Return the (x, y) coordinate for the center point of the cell that contains the specified text.  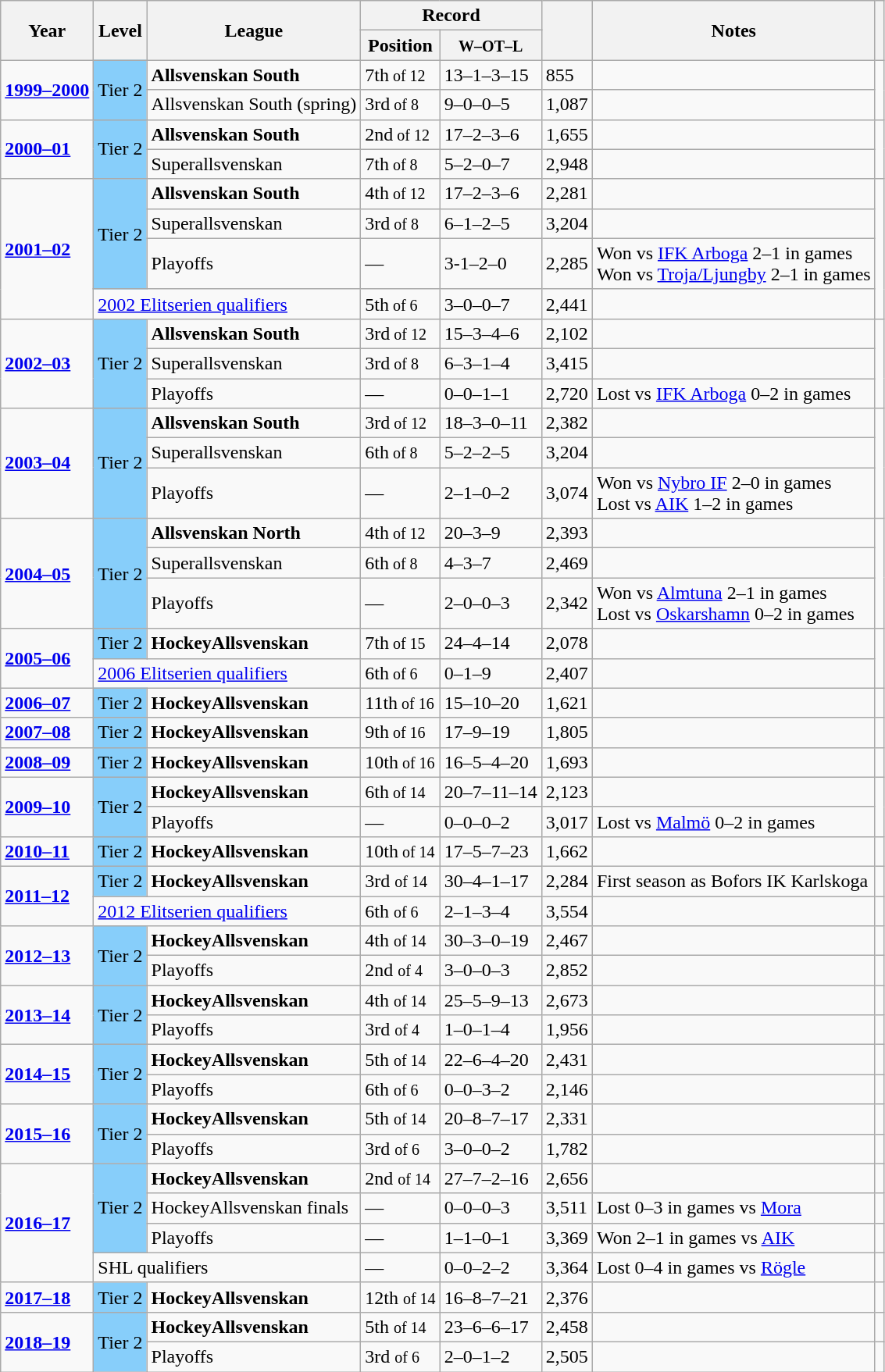
Level (120, 30)
1999–2000 (47, 90)
2,393 (567, 533)
6–3–1–4 (491, 363)
2,505 (567, 1356)
Allsvenskan South (spring) (254, 105)
League (254, 30)
2,467 (567, 941)
2012–13 (47, 956)
20–8–7–17 (491, 1119)
2,720 (567, 393)
2006 Elitserien qualifiers (227, 673)
4–3–7 (491, 563)
3,369 (567, 1238)
17–9–19 (491, 732)
Record (451, 16)
1,956 (567, 1030)
2016–17 (47, 1223)
22–6–4–20 (491, 1060)
2007–08 (47, 732)
W–OT–L (491, 45)
10th of 14 (400, 851)
18–3–0–11 (491, 423)
Lost vs IFK Arboga 0–2 in games (733, 393)
2,342 (567, 603)
0–0–0–3 (491, 1208)
3rd of 14 (400, 881)
30–3–0–19 (491, 941)
2014–15 (47, 1074)
16–5–4–20 (491, 762)
1,621 (567, 703)
0–0–1–1 (491, 393)
2,382 (567, 423)
1,805 (567, 732)
Notes (733, 30)
5–2–0–7 (491, 164)
2002 Elitserien qualifiers (227, 304)
16–8–7–21 (491, 1297)
2–1–0–2 (491, 494)
6–1–2–5 (491, 223)
Year (47, 30)
2011–12 (47, 896)
11th of 16 (400, 703)
10th of 16 (400, 762)
1,655 (567, 134)
First season as Bofors IK Karlskoga (733, 881)
2017–18 (47, 1297)
Won 2–1 in games vs AIK (733, 1238)
0–0–3–2 (491, 1089)
2,441 (567, 304)
3–0–0–3 (491, 971)
SHL qualifiers (227, 1267)
2012 Elitserien qualifiers (227, 911)
2nd of 12 (400, 134)
2,458 (567, 1327)
3–0–0–7 (491, 304)
3-1–2–0 (491, 264)
23–6–6–17 (491, 1327)
7th of 15 (400, 643)
2015–16 (47, 1134)
2018–19 (47, 1342)
Position (400, 45)
3,554 (567, 911)
2–0–1–2 (491, 1356)
1,782 (567, 1149)
2002–03 (47, 363)
2,281 (567, 194)
27–7–2–16 (491, 1178)
6th of 14 (400, 792)
5–2–2–5 (491, 453)
2013–14 (47, 1015)
2,852 (567, 971)
17–5–7–23 (491, 851)
2nd of 4 (400, 971)
2,948 (567, 164)
0–1–9 (491, 673)
7th of 8 (400, 164)
2–1–3–4 (491, 911)
2001–02 (47, 248)
1,662 (567, 851)
2010–11 (47, 851)
2008–09 (47, 762)
2000–01 (47, 149)
13–1–3–15 (491, 75)
3,511 (567, 1208)
15–3–4–6 (491, 333)
Lost vs Malmö 0–2 in games (733, 821)
0–0–2–2 (491, 1267)
Won vs Nybro IF 2–0 in gamesLost vs AIK 1–2 in games (733, 494)
2,673 (567, 1000)
2nd of 14 (400, 1178)
HockeyAllsvenskan finals (254, 1208)
2005–06 (47, 658)
2,331 (567, 1119)
3,017 (567, 821)
3–0–0–2 (491, 1149)
3,415 (567, 363)
20–7–11–14 (491, 792)
2,102 (567, 333)
2,123 (567, 792)
Won vs IFK Arboga 2–1 in gamesWon vs Troja/Ljungby 2–1 in games (733, 264)
7th of 12 (400, 75)
2006–07 (47, 703)
25–5–9–13 (491, 1000)
2,078 (567, 643)
2009–10 (47, 807)
24–4–14 (491, 643)
2,376 (567, 1297)
2–0–0–3 (491, 603)
2,656 (567, 1178)
9th of 16 (400, 732)
2,285 (567, 264)
2,407 (567, 673)
20–3–9 (491, 533)
855 (567, 75)
9–0–0–5 (491, 105)
2,469 (567, 563)
2,146 (567, 1089)
1,693 (567, 762)
2,431 (567, 1060)
0–0–0–2 (491, 821)
1,087 (567, 105)
3,364 (567, 1267)
2,284 (567, 881)
2004–05 (47, 573)
2003–04 (47, 464)
Lost 0–4 in games vs Rögle (733, 1267)
1–1–0–1 (491, 1238)
Lost 0–3 in games vs Mora (733, 1208)
Allsvenskan North (254, 533)
Won vs Almtuna 2–1 in gamesLost vs Oskarshamn 0–2 in games (733, 603)
1–0–1–4 (491, 1030)
3,074 (567, 494)
30–4–1–17 (491, 881)
3rd of 4 (400, 1030)
12th of 14 (400, 1297)
5th of 6 (400, 304)
15–10–20 (491, 703)
